Extract the [x, y] coordinate from the center of the cell holding the provided text.  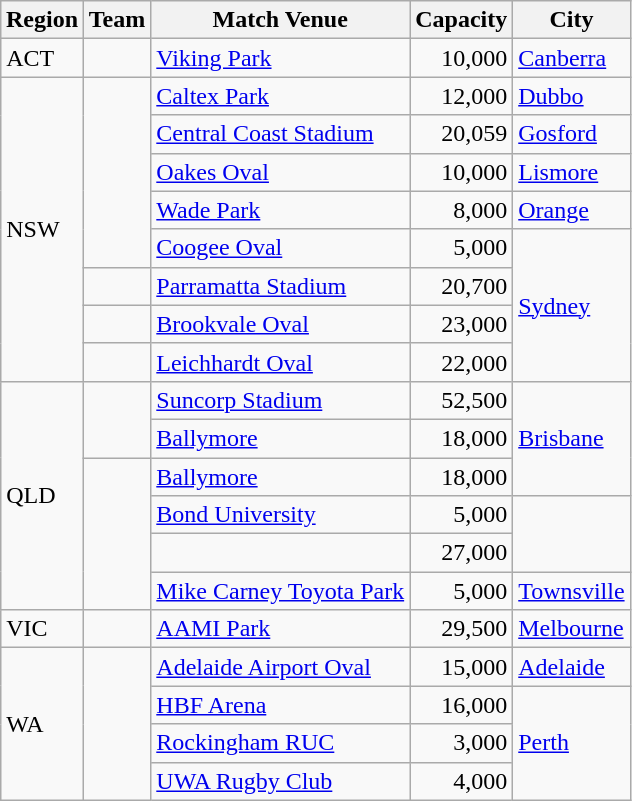
Coogee Oval [280, 248]
20,059 [462, 134]
Canberra [572, 58]
Central Coast Stadium [280, 134]
Adelaide Airport Oval [280, 667]
HBF Arena [280, 705]
Match Venue [280, 20]
15,000 [462, 667]
Suncorp Stadium [280, 400]
Team [117, 20]
Dubbo [572, 96]
QLD [42, 495]
12,000 [462, 96]
22,000 [462, 362]
Capacity [462, 20]
Wade Park [280, 210]
Oakes Oval [280, 172]
Rockingham RUC [280, 743]
3,000 [462, 743]
Sydney [572, 305]
Mike Carney Toyota Park [280, 591]
Melbourne [572, 629]
Perth [572, 743]
Adelaide [572, 667]
Region [42, 20]
AAMI Park [280, 629]
Caltex Park [280, 96]
Viking Park [280, 58]
Lismore [572, 172]
Townsville [572, 591]
ACT [42, 58]
Brisbane [572, 438]
NSW [42, 229]
WA [42, 724]
UWA Rugby Club [280, 781]
4,000 [462, 781]
VIC [42, 629]
23,000 [462, 324]
Brookvale Oval [280, 324]
29,500 [462, 629]
Leichhardt Oval [280, 362]
52,500 [462, 400]
16,000 [462, 705]
20,700 [462, 286]
Bond University [280, 515]
8,000 [462, 210]
Gosford [572, 134]
City [572, 20]
Parramatta Stadium [280, 286]
27,000 [462, 553]
Orange [572, 210]
